Return (X, Y) of the center of cell containing provided text 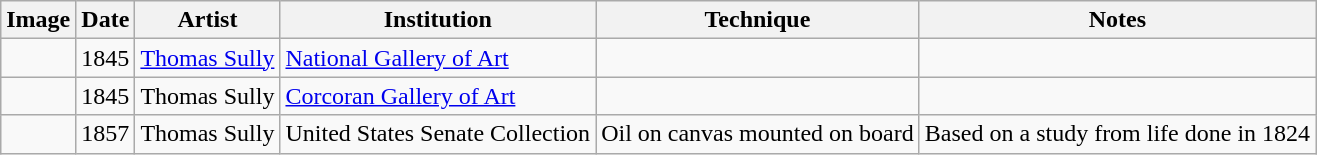
Image (38, 20)
Technique (758, 20)
Artist (208, 20)
1857 (106, 134)
Corcoran Gallery of Art (438, 96)
United States Senate Collection (438, 134)
Institution (438, 20)
Date (106, 20)
Oil on canvas mounted on board (758, 134)
National Gallery of Art (438, 58)
Based on a study from life done in 1824 (1117, 134)
Notes (1117, 20)
